Locate the cell with the specified text and output its (X, Y) center coordinate. 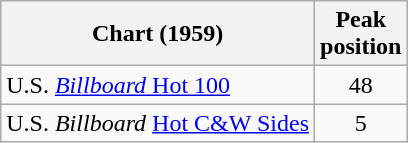
Chart (1959) (158, 34)
Peakposition (361, 34)
48 (361, 85)
5 (361, 123)
U.S. Billboard Hot C&W Sides (158, 123)
U.S. Billboard Hot 100 (158, 85)
